Return [x, y] of the center of cell containing provided text 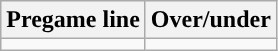
Over/under [210, 20]
Pregame line [74, 20]
